Extract the (x, y) coordinate from the center of the cell holding the provided text.  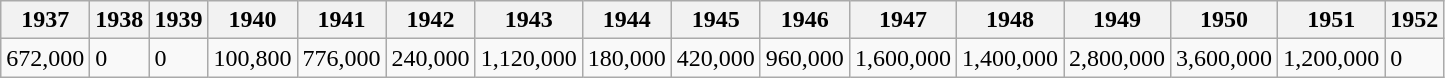
100,800 (252, 58)
1,600,000 (902, 58)
1949 (1118, 20)
1,400,000 (1010, 58)
1941 (342, 20)
1,120,000 (528, 58)
240,000 (430, 58)
1937 (46, 20)
1951 (1332, 20)
1947 (902, 20)
1938 (120, 20)
1948 (1010, 20)
180,000 (626, 58)
2,800,000 (1118, 58)
420,000 (716, 58)
1945 (716, 20)
1940 (252, 20)
1942 (430, 20)
672,000 (46, 58)
1946 (804, 20)
3,600,000 (1224, 58)
1939 (178, 20)
1943 (528, 20)
776,000 (342, 58)
1944 (626, 20)
960,000 (804, 58)
1,200,000 (1332, 58)
1950 (1224, 20)
1952 (1414, 20)
